Provide the (X, Y) coordinate of the cell's center where the given text is located.  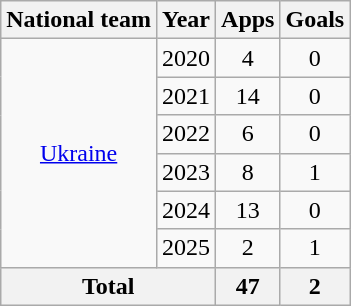
Ukraine (79, 153)
2022 (186, 134)
Total (108, 286)
4 (248, 58)
2023 (186, 172)
13 (248, 210)
6 (248, 134)
Apps (248, 20)
Goals (315, 20)
2024 (186, 210)
8 (248, 172)
47 (248, 286)
2020 (186, 58)
14 (248, 96)
2025 (186, 248)
2021 (186, 96)
Year (186, 20)
National team (79, 20)
